Output the [X, Y] coordinate of the center of the cell containing the given text.  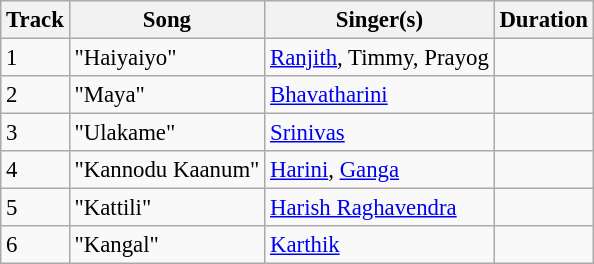
Karthik [380, 245]
"Kannodu Kaanum" [167, 170]
Harish Raghavendra [380, 208]
"Ulakame" [167, 133]
5 [35, 208]
"Kangal" [167, 245]
Track [35, 20]
"Maya" [167, 95]
3 [35, 133]
4 [35, 170]
Duration [544, 20]
2 [35, 95]
Ranjith, Timmy, Prayog [380, 58]
Srinivas [380, 133]
1 [35, 58]
"Haiyaiyo" [167, 58]
Harini, Ganga [380, 170]
6 [35, 245]
"Kattili" [167, 208]
Song [167, 20]
Singer(s) [380, 20]
Bhavatharini [380, 95]
